Locate the cell with the specified text and output its [x, y] center coordinate. 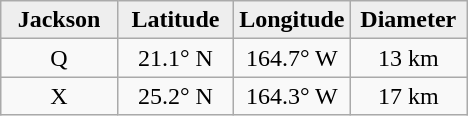
164.7° W [292, 58]
21.1° N [175, 58]
Jackson [59, 20]
17 km [408, 96]
Diameter [408, 20]
25.2° N [175, 96]
164.3° W [292, 96]
Q [59, 58]
Longitude [292, 20]
13 km [408, 58]
X [59, 96]
Latitude [175, 20]
